Find where the given text appears and provide that cell's center as [x, y] coordinate. 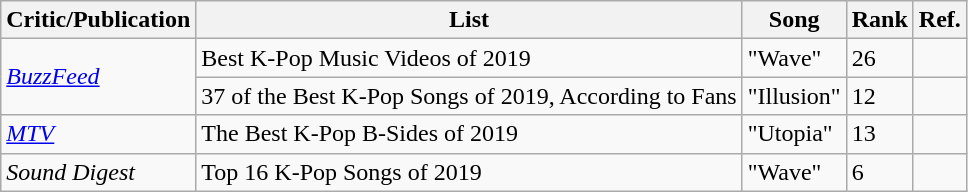
Ref. [940, 20]
Song [794, 20]
6 [880, 172]
BuzzFeed [98, 77]
"Illusion" [794, 96]
"Utopia" [794, 134]
Critic/Publication [98, 20]
The Best K-Pop B-Sides of 2019 [469, 134]
List [469, 20]
Best K-Pop Music Videos of 2019 [469, 58]
Sound Digest [98, 172]
MTV [98, 134]
13 [880, 134]
Top 16 K-Pop Songs of 2019 [469, 172]
12 [880, 96]
37 of the Best K-Pop Songs of 2019, According to Fans [469, 96]
Rank [880, 20]
26 [880, 58]
